From the cell containing the given text, extract its center point as [x, y] coordinate. 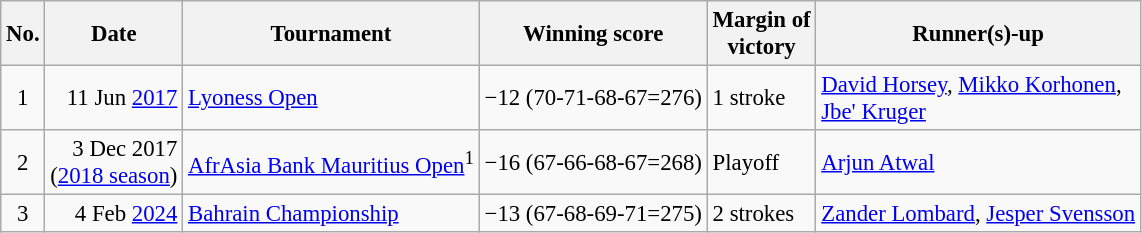
Winning score [593, 34]
3 Dec 2017(2018 season) [114, 162]
11 Jun 2017 [114, 98]
Playoff [762, 162]
Margin ofvictory [762, 34]
2 strokes [762, 214]
Arjun Atwal [978, 162]
1 [23, 98]
−16 (67-66-68-67=268) [593, 162]
1 stroke [762, 98]
−13 (67-68-69-71=275) [593, 214]
Zander Lombard, Jesper Svensson [978, 214]
2 [23, 162]
3 [23, 214]
Runner(s)-up [978, 34]
Date [114, 34]
Lyoness Open [332, 98]
David Horsey, Mikko Korhonen, Jbe' Kruger [978, 98]
AfrAsia Bank Mauritius Open1 [332, 162]
4 Feb 2024 [114, 214]
−12 (70-71-68-67=276) [593, 98]
Bahrain Championship [332, 214]
Tournament [332, 34]
No. [23, 34]
